Locate the cell with the specified text and output its (X, Y) center coordinate. 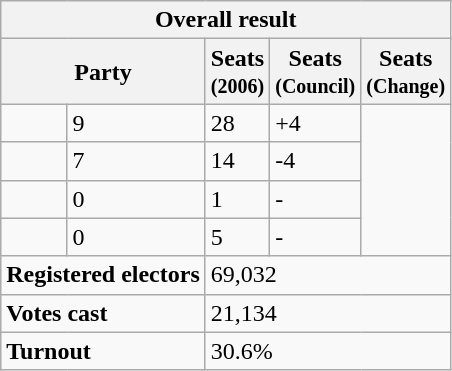
28 (237, 123)
9 (136, 123)
21,134 (328, 313)
-4 (316, 161)
7 (136, 161)
Party (104, 72)
Overall result (226, 20)
Turnout (104, 351)
Seats(Change) (406, 72)
69,032 (328, 275)
30.6% (328, 351)
+4 (316, 123)
5 (237, 237)
Seats(2006) (237, 72)
Seats(Council) (316, 72)
1 (237, 199)
Votes cast (104, 313)
Registered electors (104, 275)
14 (237, 161)
